Identify which cell holds the provided text, then report its [x, y] central coordinate. 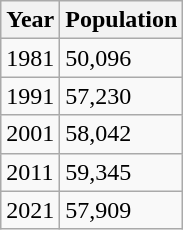
Population [122, 20]
50,096 [122, 58]
Year [30, 20]
57,230 [122, 96]
57,909 [122, 210]
2001 [30, 134]
2011 [30, 172]
58,042 [122, 134]
1981 [30, 58]
59,345 [122, 172]
1991 [30, 96]
2021 [30, 210]
